Extract the (X, Y) coordinate from the center of the cell holding the provided text.  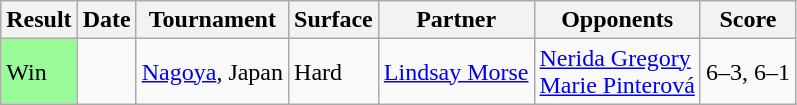
Surface (334, 20)
Opponents (617, 20)
Nerida Gregory Marie Pinterová (617, 72)
Result (39, 20)
Score (748, 20)
Nagoya, Japan (212, 72)
6–3, 6–1 (748, 72)
Tournament (212, 20)
Date (106, 20)
Hard (334, 72)
Partner (456, 20)
Win (39, 72)
Lindsay Morse (456, 72)
